Search for the cell housing the specified text and yield its [x, y] center coordinate. 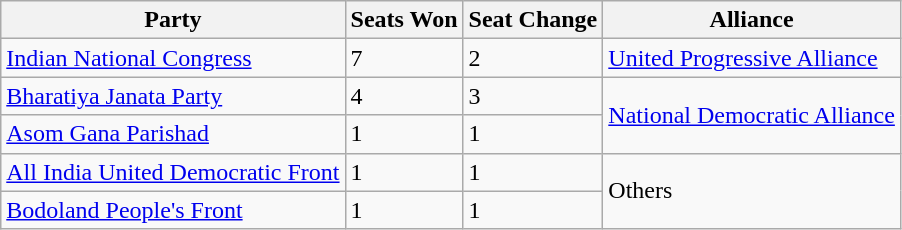
Indian National Congress [173, 58]
United Progressive Alliance [752, 58]
Seats Won [404, 20]
7 [404, 58]
Seat Change [533, 20]
Party [173, 20]
Bharatiya Janata Party [173, 96]
4 [404, 96]
Asom Gana Parishad [173, 134]
Bodoland People's Front [173, 210]
All India United Democratic Front [173, 172]
2 [533, 58]
3 [533, 96]
Others [752, 191]
National Democratic Alliance [752, 115]
Alliance [752, 20]
